Detect which cell encompasses the target text, then output its (X, Y) center coordinate. 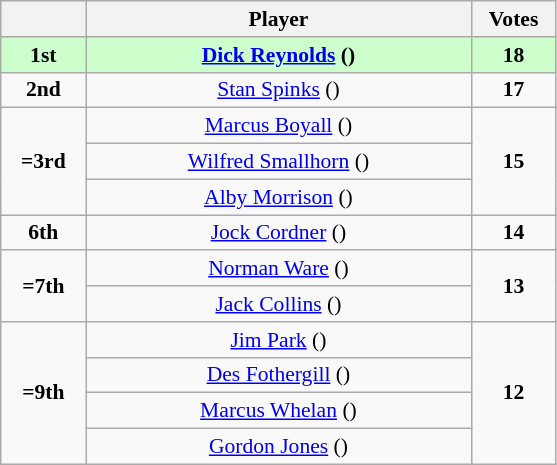
Marcus Whelan () (278, 411)
14 (514, 233)
1st (44, 55)
6th (44, 233)
Jack Collins () (278, 304)
12 (514, 393)
Norman Ware () (278, 269)
Marcus Boyall () (278, 126)
15 (514, 162)
Stan Spinks () (278, 90)
Votes (514, 19)
17 (514, 90)
Dick Reynolds () (278, 55)
Alby Morrison () (278, 197)
Gordon Jones () (278, 447)
Jim Park () (278, 340)
18 (514, 55)
Des Fothergill () (278, 375)
Wilfred Smallhorn () (278, 162)
Jock Cordner () (278, 233)
=7th (44, 286)
=3rd (44, 162)
13 (514, 286)
=9th (44, 393)
2nd (44, 90)
Player (278, 19)
